Return [X, Y] of the center of cell containing provided text 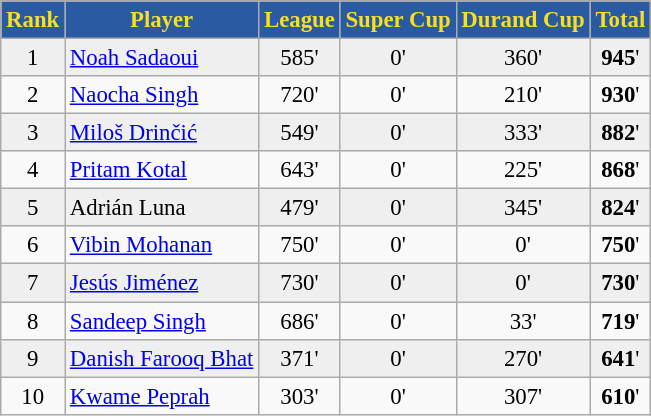
Rank [33, 20]
549' [300, 133]
345' [523, 208]
610' [620, 396]
Miloš Drinčić [162, 133]
7 [33, 283]
10 [33, 396]
Naocha Singh [162, 95]
479' [300, 208]
303' [300, 396]
333' [523, 133]
3 [33, 133]
33' [523, 321]
Super Cup [398, 20]
641' [620, 358]
Jesús Jiménez [162, 283]
882' [620, 133]
2 [33, 95]
5 [33, 208]
686' [300, 321]
930' [620, 95]
Adrián Luna [162, 208]
Durand Cup [523, 20]
225' [523, 170]
Pritam Kotal [162, 170]
Kwame Peprah [162, 396]
307' [523, 396]
824' [620, 208]
1 [33, 58]
9 [33, 358]
371' [300, 358]
945' [620, 58]
270' [523, 358]
210' [523, 95]
719' [620, 321]
6 [33, 245]
League [300, 20]
Sandeep Singh [162, 321]
4 [33, 170]
Vibin Mohanan [162, 245]
Danish Farooq Bhat [162, 358]
8 [33, 321]
360' [523, 58]
Noah Sadaoui [162, 58]
643' [300, 170]
585' [300, 58]
720' [300, 95]
868' [620, 170]
Player [162, 20]
Total [620, 20]
